Locate the cell with the specified text and output its [x, y] center coordinate. 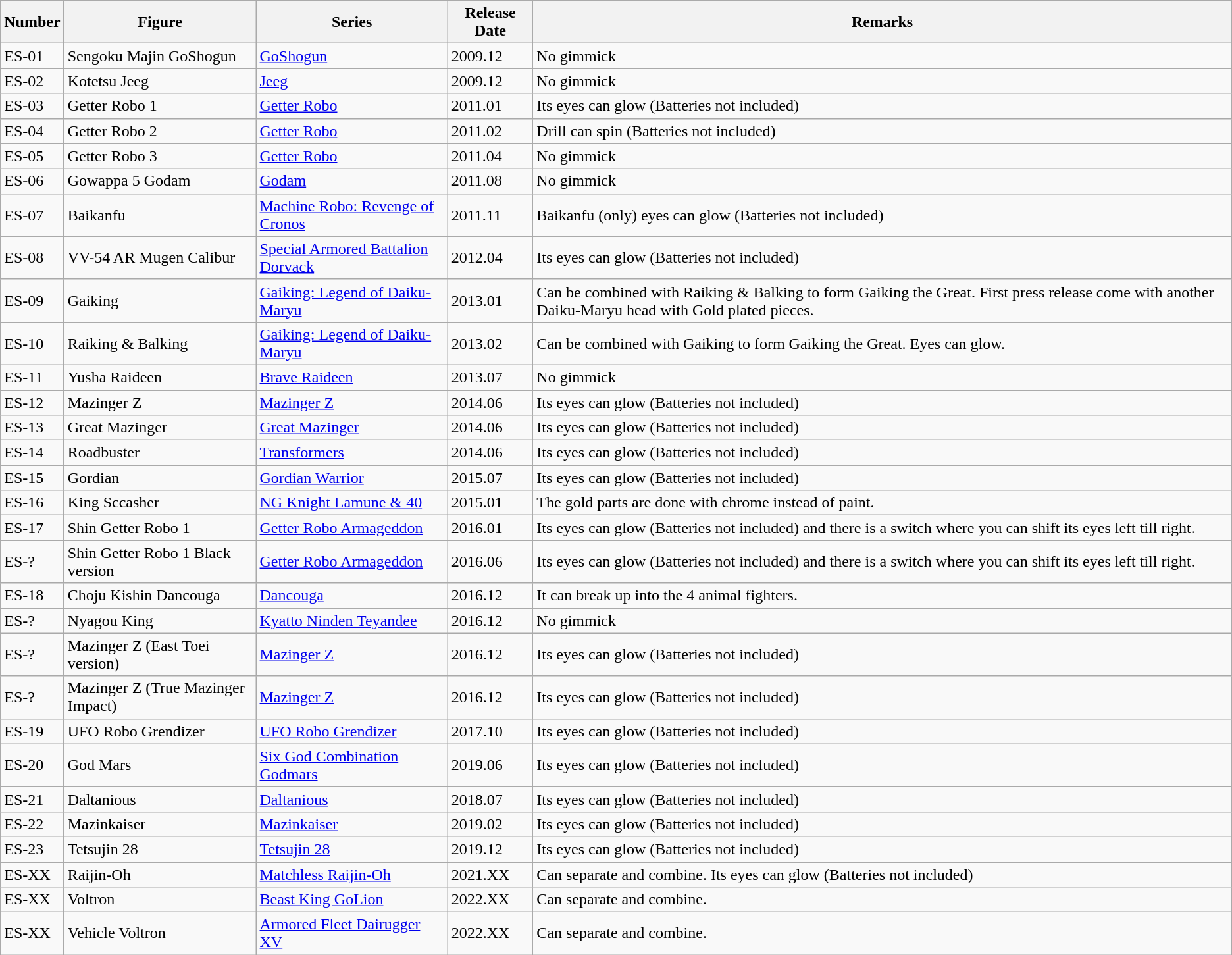
Getter Robo 2 [160, 131]
ES-16 [32, 503]
Gordian [160, 478]
ES-17 [32, 528]
Shin Getter Robo 1 Black version [160, 562]
2018.07 [490, 799]
ES-03 [32, 106]
Release Date [490, 22]
Transformers [351, 453]
ES-21 [32, 799]
Raijin-Oh [160, 875]
ES-13 [32, 428]
Kyatto Ninden Teyandee [351, 621]
ES-14 [32, 453]
ES-04 [32, 131]
ES-02 [32, 81]
Raiking & Balking [160, 344]
Six God Combination Godmars [351, 765]
Gaiking [160, 300]
Baikanfu [160, 215]
2013.01 [490, 300]
VV-54 AR Mugen Calibur [160, 258]
ES-07 [32, 215]
Brave Raideen [351, 377]
2021.XX [490, 875]
Choju Kishin Dancouga [160, 596]
2015.07 [490, 478]
Special Armored Battalion Dorvack [351, 258]
It can break up into the 4 animal fighters. [882, 596]
ES-10 [32, 344]
Can separate and combine. Its eyes can glow (Batteries not included) [882, 875]
The gold parts are done with chrome instead of paint. [882, 503]
Shin Getter Robo 1 [160, 528]
ES-23 [32, 849]
NG Knight Lamune & 40 [351, 503]
Jeeg [351, 81]
Mazinger Z (True Mazinger Impact) [160, 698]
2019.12 [490, 849]
2011.01 [490, 106]
GoShogun [351, 56]
Kotetsu Jeeg [160, 81]
2011.02 [490, 131]
God Mars [160, 765]
Mazinger Z (East Toei version) [160, 654]
ES-19 [32, 731]
Can be combined with Raiking & Balking to form Gaiking the Great. First press release come with another Daiku-Maryu head with Gold plated pieces. [882, 300]
2013.07 [490, 377]
Getter Robo 3 [160, 156]
2011.08 [490, 181]
2019.02 [490, 824]
Roadbuster [160, 453]
2012.04 [490, 258]
ES-06 [32, 181]
Gowappa 5 Godam [160, 181]
Godam [351, 181]
2013.02 [490, 344]
ES-12 [32, 402]
Machine Robo: Revenge of Cronos [351, 215]
Remarks [882, 22]
Baikanfu (only) eyes can glow (Batteries not included) [882, 215]
Voltron [160, 900]
Beast King GoLion [351, 900]
ES-22 [32, 824]
Drill can spin (Batteries not included) [882, 131]
Armored Fleet Dairugger XV [351, 933]
Sengoku Majin GoShogun [160, 56]
2011.11 [490, 215]
2019.06 [490, 765]
Number [32, 22]
ES-18 [32, 596]
ES-01 [32, 56]
ES-05 [32, 156]
Yusha Raideen [160, 377]
Can be combined with Gaiking to form Gaiking the Great. Eyes can glow. [882, 344]
ES-15 [32, 478]
2016.06 [490, 562]
Nyagou King [160, 621]
Getter Robo 1 [160, 106]
2011.04 [490, 156]
2015.01 [490, 503]
Figure [160, 22]
ES-09 [32, 300]
2017.10 [490, 731]
Gordian Warrior [351, 478]
Dancouga [351, 596]
King Sccasher [160, 503]
ES-20 [32, 765]
Matchless Raijin-Oh [351, 875]
2016.01 [490, 528]
ES-08 [32, 258]
Vehicle Voltron [160, 933]
Series [351, 22]
ES-11 [32, 377]
